Return the (x, y) coordinate for the center point of the cell that contains the specified text.  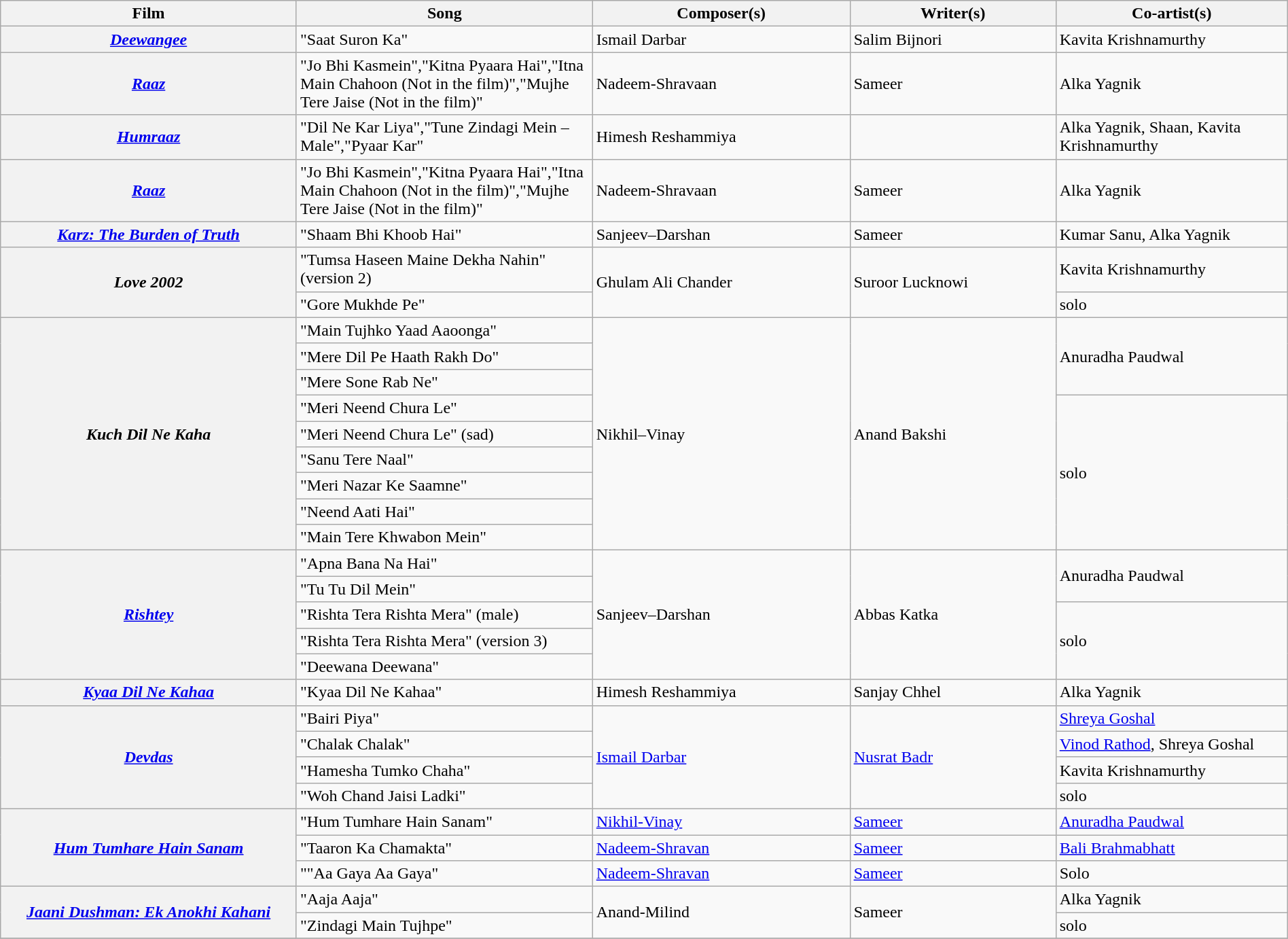
"Sanu Tere Naal" (444, 460)
Karz: The Burden of Truth (149, 234)
Deewangee (149, 39)
Humraaz (149, 137)
Anand-Milind (721, 913)
"Saat Suron Ka" (444, 39)
"Chalak Chalak" (444, 744)
"Apna Bana Na Hai" (444, 563)
"Hum Tumhare Hain Sanam" (444, 821)
Bali Brahmabhatt (1171, 847)
Devdas (149, 757)
"Dil Ne Kar Liya","Tune Zindagi Mein – Male","Pyaar Kar" (444, 137)
"Tu Tu Dil Mein" (444, 589)
"Kyaa Dil Ne Kahaa" (444, 692)
""Aa Gaya Aa Gaya" (444, 874)
"Aaja Aaja" (444, 900)
"Taaron Ka Chamakta" (444, 847)
"Shaam Bhi Khoob Hai" (444, 234)
Nikhil-Vinay (721, 821)
Ghulam Ali Chander (721, 283)
"Main Tujhko Yaad Aaoonga" (444, 330)
Anand Bakshi (952, 433)
"Woh Chand Jaisi Ladki" (444, 796)
Suroor Lucknowi (952, 283)
Nikhil–Vinay (721, 433)
Co-artist(s) (1171, 14)
"Tumsa Haseen Maine Dekha Nahin" (version 2) (444, 269)
Jaani Dushman: Ek Anokhi Kahani (149, 913)
Song (444, 14)
"Zindagi Main Tujhpe" (444, 925)
Kuch Dil Ne Kaha (149, 433)
"Meri Neend Chura Le" (444, 408)
Shreya Goshal (1171, 718)
Love 2002 (149, 283)
Alka Yagnik, Shaan, Kavita Krishnamurthy (1171, 137)
"Meri Neend Chura Le" (sad) (444, 434)
Abbas Katka (952, 615)
Kumar Sanu, Alka Yagnik (1171, 234)
Film (149, 14)
"Bairi Piya" (444, 718)
Rishtey (149, 615)
Salim Bijnori (952, 39)
"Hamesha Tumko Chaha" (444, 770)
"Meri Nazar Ke Saamne" (444, 486)
"Rishta Tera Rishta Mera" (male) (444, 615)
Hum Tumhare Hain Sanam (149, 847)
"Mere Dil Pe Haath Rakh Do" (444, 356)
Sanjay Chhel (952, 692)
"Deewana Deewana" (444, 667)
Writer(s) (952, 14)
"Main Tere Khwabon Mein" (444, 537)
Kyaa Dil Ne Kahaa (149, 692)
Nusrat Badr (952, 757)
"Mere Sone Rab Ne" (444, 382)
Composer(s) (721, 14)
"Rishta Tera Rishta Mera" (version 3) (444, 641)
Vinod Rathod, Shreya Goshal (1171, 744)
"Gore Mukhde Pe" (444, 304)
"Neend Aati Hai" (444, 512)
Solo (1171, 874)
